Search for the cell housing the specified text and yield its (x, y) center coordinate. 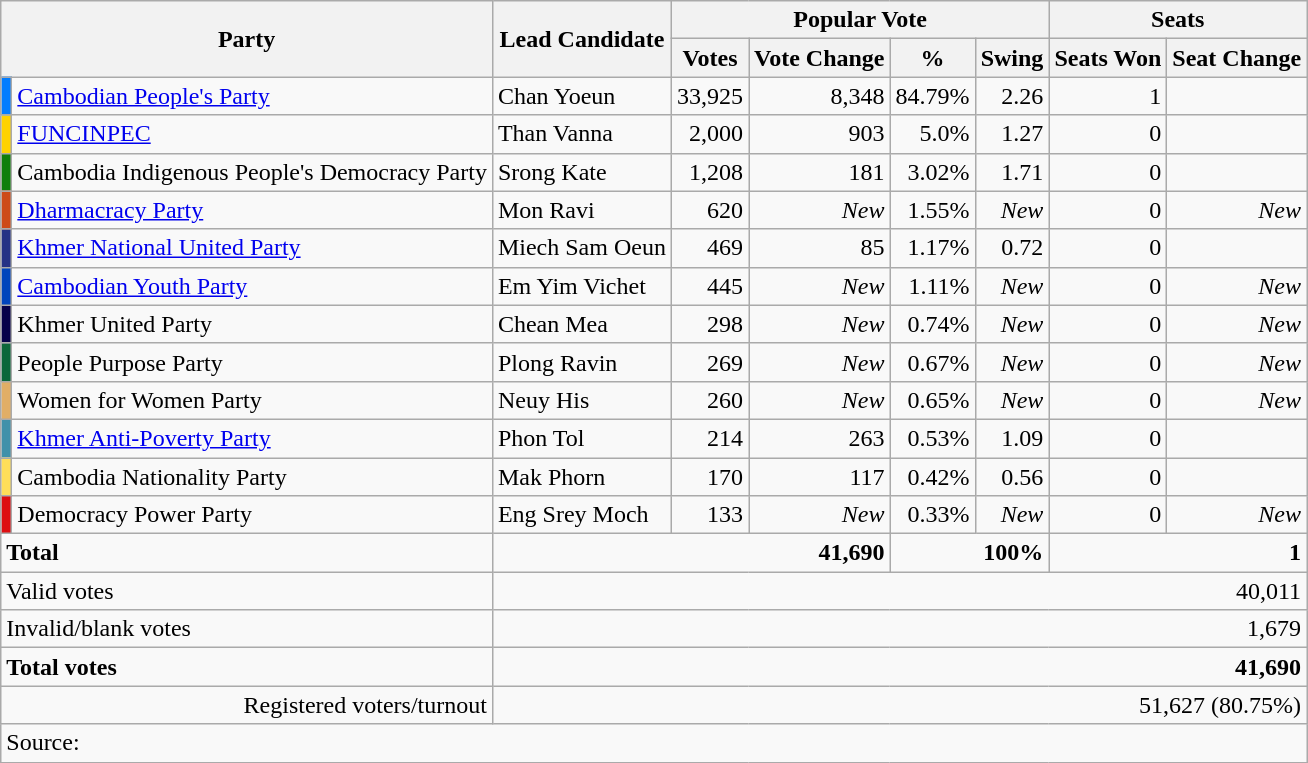
Mon Ravi (582, 210)
100% (970, 553)
1,208 (710, 172)
People Purpose Party (252, 362)
Khmer United Party (252, 324)
Seats Won (1108, 58)
620 (710, 210)
% (932, 58)
84.79% (932, 96)
Total (247, 553)
117 (820, 477)
1.17% (932, 248)
Plong Ravin (582, 362)
445 (710, 286)
Cambodian People's Party (252, 96)
0.33% (932, 515)
Phon Tol (582, 438)
Source: (654, 743)
0.67% (932, 362)
469 (710, 248)
5.0% (932, 134)
269 (710, 362)
263 (820, 438)
0.72 (1012, 248)
1.27 (1012, 134)
Total votes (247, 667)
0.74% (932, 324)
Cambodia Nationality Party (252, 477)
Party (247, 39)
Seats (1178, 20)
0.65% (932, 400)
Srong Kate (582, 172)
Chan Yoeun (582, 96)
33,925 (710, 96)
1.11% (932, 286)
Mak Phorn (582, 477)
8,348 (820, 96)
1,679 (899, 629)
Registered voters/turnout (247, 705)
2.26 (1012, 96)
Lead Candidate (582, 39)
Valid votes (247, 591)
85 (820, 248)
Than Vanna (582, 134)
1.55% (932, 210)
260 (710, 400)
Women for Women Party (252, 400)
2,000 (710, 134)
1.09 (1012, 438)
Khmer National United Party (252, 248)
0.42% (932, 477)
Votes (710, 58)
Miech Sam Oeun (582, 248)
Dharmacracy Party (252, 210)
0.53% (932, 438)
51,627 (80.75%) (899, 705)
214 (710, 438)
Em Yim Vichet (582, 286)
181 (820, 172)
FUNCINPEC (252, 134)
298 (710, 324)
Vote Change (820, 58)
170 (710, 477)
133 (710, 515)
Popular Vote (860, 20)
3.02% (932, 172)
Invalid/blank votes (247, 629)
40,011 (899, 591)
Khmer Anti-Poverty Party (252, 438)
Neuy His (582, 400)
903 (820, 134)
Democracy Power Party (252, 515)
Cambodia Indigenous People's Democracy Party (252, 172)
Eng Srey Moch (582, 515)
1.71 (1012, 172)
Cambodian Youth Party (252, 286)
Seat Change (1237, 58)
Swing (1012, 58)
Chean Mea (582, 324)
0.56 (1012, 477)
